Search for the cell housing the specified text and yield its (x, y) center coordinate. 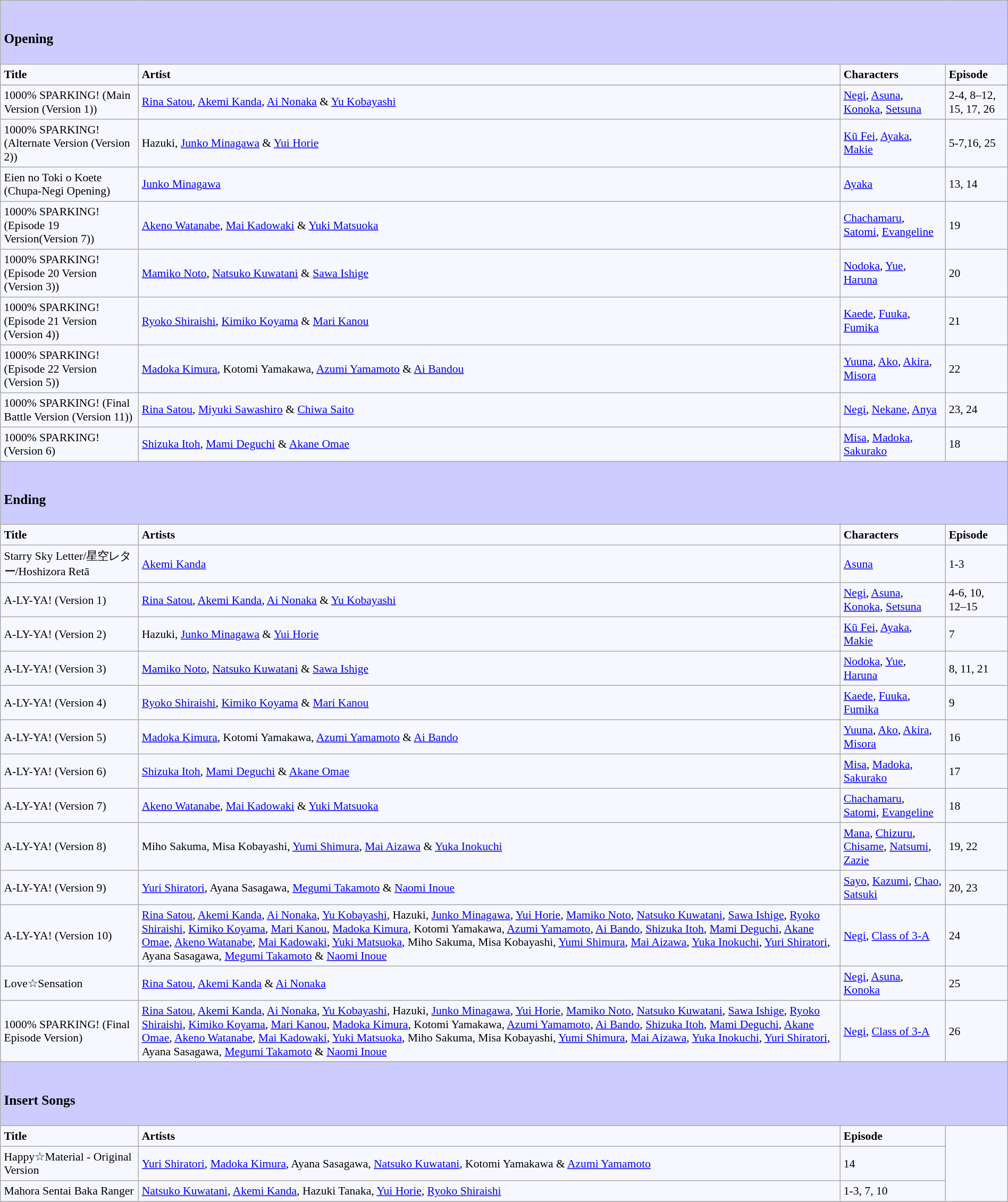
26 (976, 1032)
1000% SPARKING! (Episode 21 Version (Version 4)) (69, 321)
Mana, Chizuru, Chisame, Natsumi, Zazie (893, 847)
Happy☆Material - Original Version (69, 1164)
Yuri Shiratori, Ayana Sasagawa, Megumi Takamoto & Naomi Inoue (489, 888)
19 (976, 225)
25 (976, 984)
Love☆Sensation (69, 984)
Madoka Kimura, Kotomi Yamakawa, Azumi Yamamoto & Ai Bandou (489, 369)
Sayo, Kazumi, Chao, Satsuki (893, 888)
8, 11, 21 (976, 669)
A-LY-YA! (Version 1) (69, 600)
Eien no Toki o Koete (Chupa-Negi Opening) (69, 184)
23, 24 (976, 410)
13, 14 (976, 184)
Artist (489, 74)
14 (893, 1164)
1000% SPARKING! (Final Episode Version) (69, 1032)
17 (976, 771)
Negi, Nekane, Anya (893, 410)
A-LY-YA! (Version 4) (69, 703)
Starry Sky Letter/星空レター/Hoshizora Retā (69, 564)
1000% SPARKING! (Version 6) (69, 444)
22 (976, 369)
Insert Songs (504, 1094)
21 (976, 321)
A-LY-YA! (Version 6) (69, 771)
1-3, 7, 10 (893, 1191)
20, 23 (976, 888)
1000% SPARKING! (Episode 22 Version (Version 5)) (69, 369)
A-LY-YA! (Version 10) (69, 936)
Opening (504, 32)
Miho Sakuma, Misa Kobayashi, Yumi Shimura, Mai Aizawa & Yuka Inokuchi (489, 847)
1000% SPARKING! (Episode 20 Version (Version 3)) (69, 273)
A-LY-YA! (Version 9) (69, 888)
4-6, 10, 12–15 (976, 600)
A-LY-YA! (Version 5) (69, 737)
Mahora Sentai Baka Ranger (69, 1191)
1000% SPARKING! (Final Battle Version (Version 11)) (69, 410)
Yuri Shiratori, Madoka Kimura, Ayana Sasagawa, Natsuko Kuwatani, Kotomi Yamakawa & Azumi Yamamoto (489, 1164)
A-LY-YA! (Version 7) (69, 806)
A-LY-YA! (Version 2) (69, 634)
1000% SPARKING! (Episode 19 Version(Version 7)) (69, 225)
Akemi Kanda (489, 564)
5-7,16, 25 (976, 143)
Rina Satou, Akemi Kanda & Ai Nonaka (489, 984)
1-3 (976, 564)
Negi, Asuna, Konoka (893, 984)
20 (976, 273)
16 (976, 737)
Rina Satou, Miyuki Sawashiro & Chiwa Saito (489, 410)
24 (976, 936)
Ending (504, 493)
A-LY-YA! (Version 3) (69, 669)
7 (976, 634)
Ayaka (893, 184)
Natsuko Kuwatani, Akemi Kanda, Hazuki Tanaka, Yui Horie, Ryoko Shiraishi (489, 1191)
1000% SPARKING! (Main Version (Version 1)) (69, 102)
1000% SPARKING! (Alternate Version (Version 2)) (69, 143)
9 (976, 703)
2-4, 8–12, 15, 17, 26 (976, 102)
Junko Minagawa (489, 184)
A-LY-YA! (Version 8) (69, 847)
Asuna (893, 564)
19, 22 (976, 847)
Madoka Kimura, Kotomi Yamakawa, Azumi Yamamoto & Ai Bando (489, 737)
